For the text-containing cell, return its midpoint in (x, y) coordinate format. 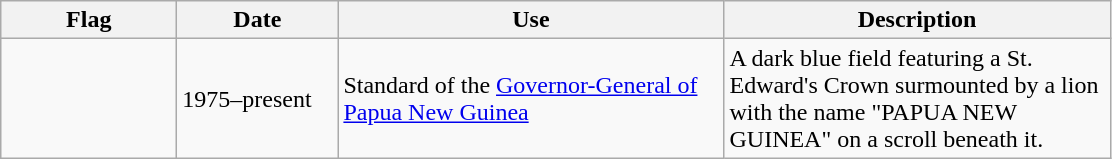
Use (531, 20)
A dark blue field featuring a St. Edward's Crown surmounted by a lion with the name "PAPUA NEW GUINEA" on a scroll beneath it. (917, 98)
Flag (89, 20)
1975–present (258, 98)
Date (258, 20)
Standard of the Governor-General of Papua New Guinea (531, 98)
Description (917, 20)
